From the cell containing the given text, extract its center point as (X, Y) coordinate. 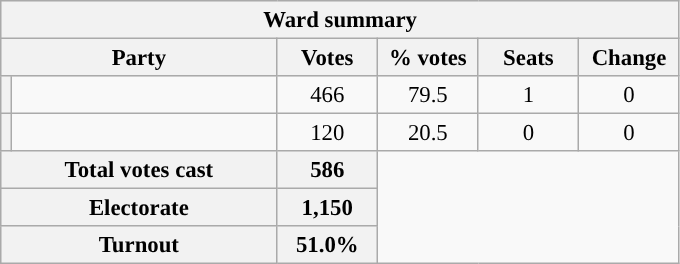
120 (328, 133)
Party (139, 58)
% votes (428, 58)
Change (630, 58)
586 (328, 170)
Turnout (139, 245)
20.5 (428, 133)
51.0% (328, 245)
466 (328, 95)
Seats (528, 58)
Electorate (139, 208)
1 (528, 95)
Votes (328, 58)
Ward summary (340, 20)
79.5 (428, 95)
1,150 (328, 208)
Total votes cast (139, 170)
